Identify which cell holds the provided text, then report its [x, y] central coordinate. 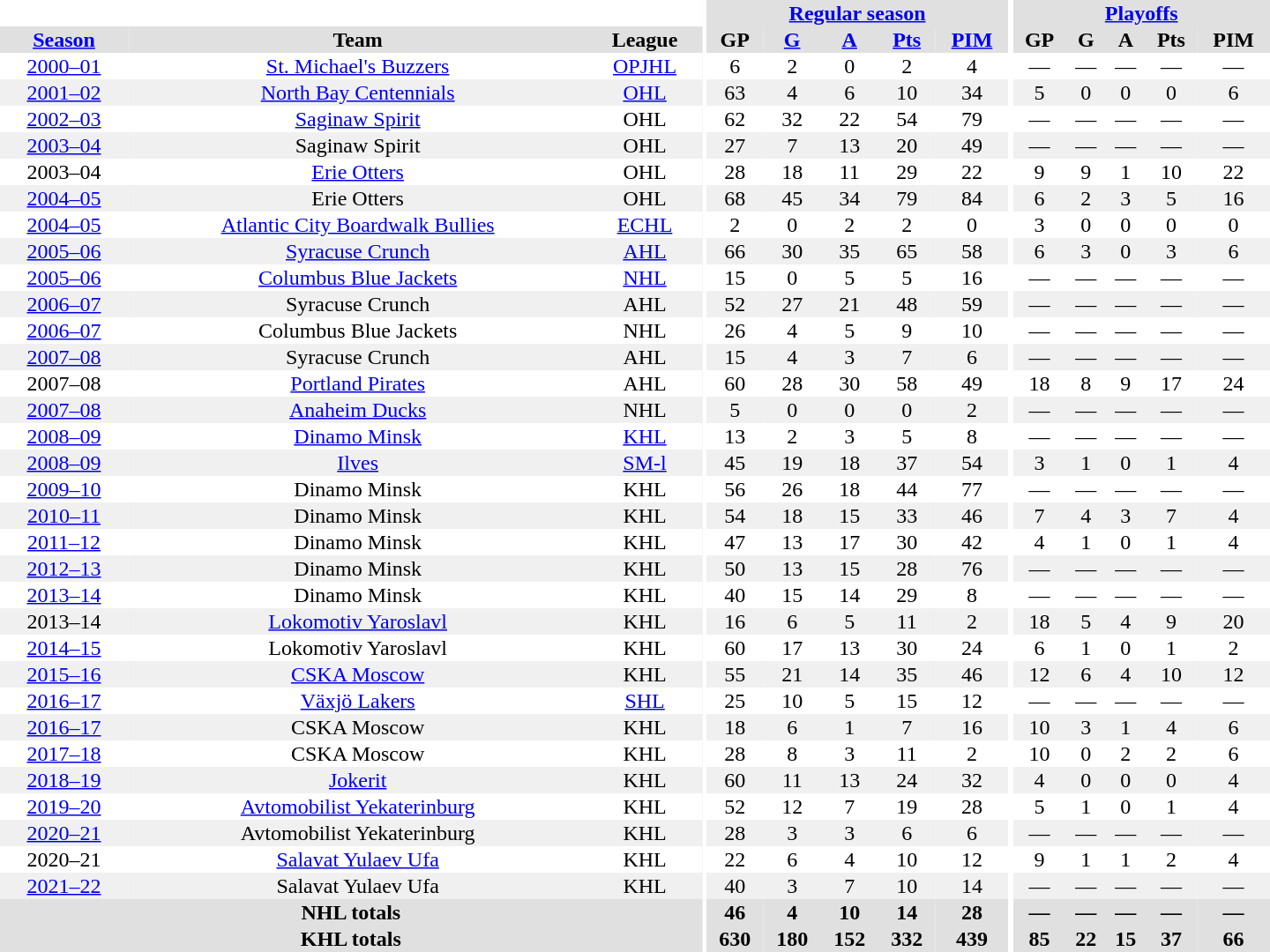
55 [736, 674]
180 [792, 939]
65 [907, 251]
59 [972, 304]
2000–01 [63, 66]
47 [736, 542]
KHL totals [351, 939]
2014–15 [63, 648]
SHL [644, 701]
ECHL [644, 225]
Växjö Lakers [358, 701]
Anaheim Ducks [358, 410]
Season [63, 40]
Jokerit [358, 780]
2019–20 [63, 807]
OPJHL [644, 66]
2011–12 [63, 542]
63 [736, 93]
2009–10 [63, 489]
Portland Pirates [358, 383]
2002–03 [63, 119]
68 [736, 198]
44 [907, 489]
2001–02 [63, 93]
League [644, 40]
NHL totals [351, 912]
332 [907, 939]
North Bay Centennials [358, 93]
2012–13 [63, 569]
152 [850, 939]
2018–19 [63, 780]
630 [736, 939]
62 [736, 119]
76 [972, 569]
25 [736, 701]
Atlantic City Boardwalk Bullies [358, 225]
Regular season [857, 13]
439 [972, 939]
Playoffs [1141, 13]
2021–22 [63, 886]
50 [736, 569]
Team [358, 40]
42 [972, 542]
2015–16 [63, 674]
84 [972, 198]
56 [736, 489]
2017–18 [63, 754]
77 [972, 489]
SM-l [644, 463]
33 [907, 516]
48 [907, 304]
St. Michael's Buzzers [358, 66]
85 [1039, 939]
Ilves [358, 463]
2010–11 [63, 516]
